Find where the given text appears and provide that cell's center as [X, Y] coordinate. 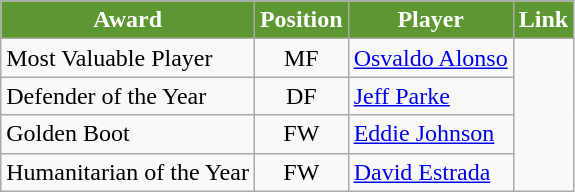
Golden Boot [128, 134]
David Estrada [430, 172]
Award [128, 20]
Jeff Parke [430, 96]
DF [301, 96]
Humanitarian of the Year [128, 172]
Link [543, 20]
Player [430, 20]
Eddie Johnson [430, 134]
Osvaldo Alonso [430, 58]
Most Valuable Player [128, 58]
Position [301, 20]
Defender of the Year [128, 96]
MF [301, 58]
